Return the (X, Y) coordinate for the center point of the cell that contains the specified text.  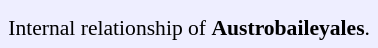
Internal relationship of Austrobaileyales. (190, 27)
